Return the (X, Y) coordinate for the center point of the cell that contains the specified text.  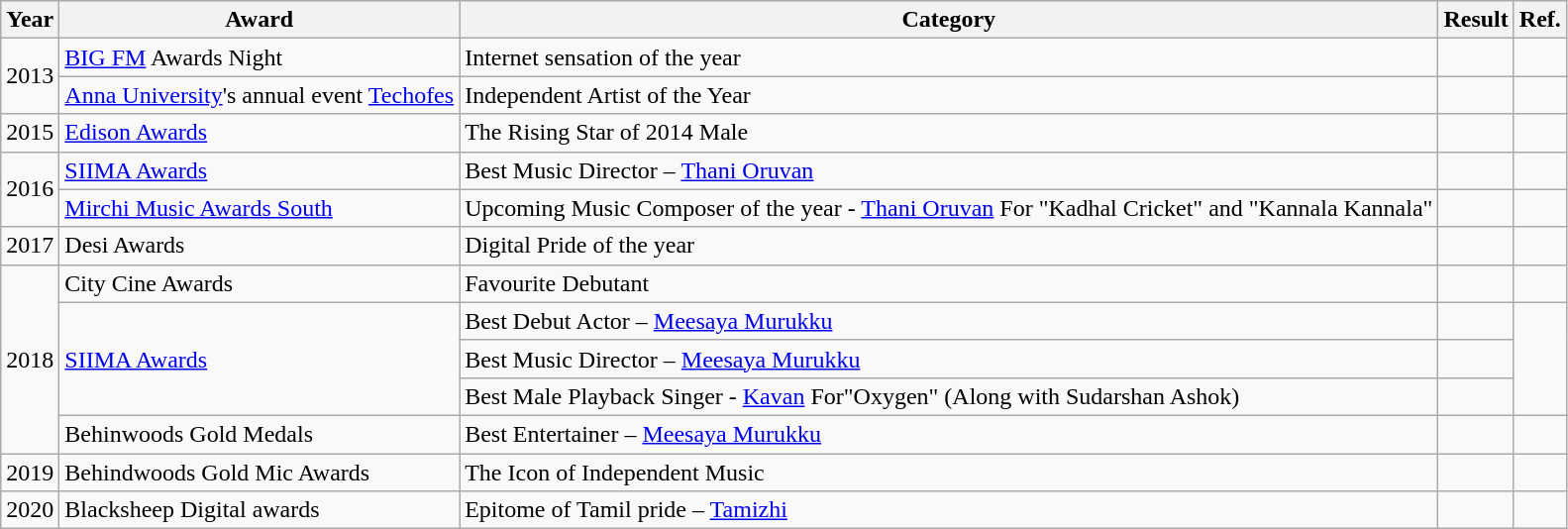
Year (30, 20)
Internet sensation of the year (949, 57)
Favourite Debutant (949, 283)
Category (949, 20)
Best Entertainer – Meesaya Murukku (949, 434)
Desi Awards (260, 246)
Upcoming Music Composer of the year - Thani Oruvan For "Kadhal Cricket" and "Kannala Kannala" (949, 208)
The Rising Star of 2014 Male (949, 133)
City Cine Awards (260, 283)
Blacksheep Digital awards (260, 510)
2013 (30, 76)
2018 (30, 359)
Award (260, 20)
Best Debut Actor – Meesaya Murukku (949, 321)
Anna University's annual event Techofes (260, 95)
Best Music Director – Thani Oruvan (949, 170)
Edison Awards (260, 133)
2016 (30, 189)
Independent Artist of the Year (949, 95)
Behinwoods Gold Medals (260, 434)
Best Male Playback Singer - Kavan For"Oxygen" (Along with Sudarshan Ashok) (949, 396)
Behindwoods Gold Mic Awards (260, 473)
Best Music Director – Meesaya Murukku (949, 359)
2017 (30, 246)
2020 (30, 510)
Result (1476, 20)
2015 (30, 133)
The Icon of Independent Music (949, 473)
Epitome of Tamil pride – Tamizhi (949, 510)
2019 (30, 473)
BIG FM Awards Night (260, 57)
Mirchi Music Awards South (260, 208)
Ref. (1539, 20)
Digital Pride of the year (949, 246)
